Capture the cell that displays the provided text and extract its [x, y] central coordinate. 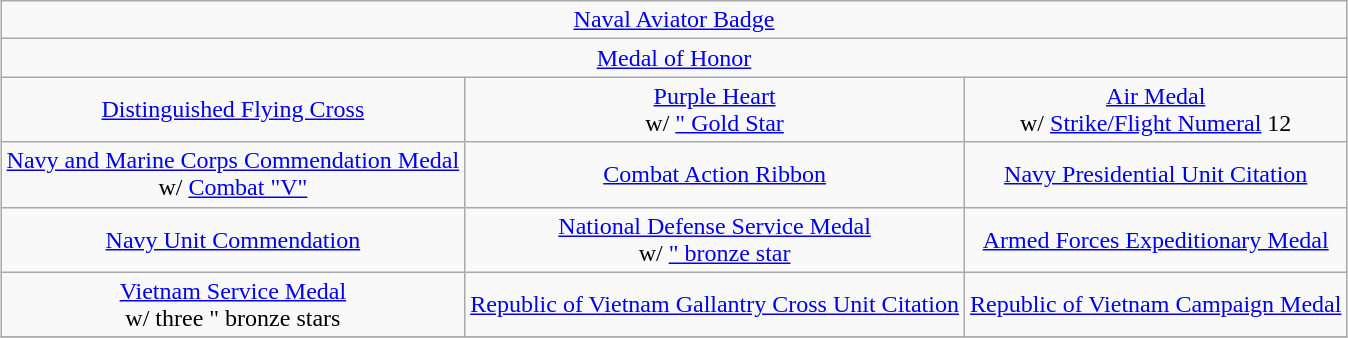
Medal of Honor [674, 58]
Republic of Vietnam Gallantry Cross Unit Citation [715, 304]
Purple Heartw/ " Gold Star [715, 110]
Combat Action Ribbon [715, 174]
National Defense Service Medalw/ " bronze star [715, 240]
Distinguished Flying Cross [233, 110]
Naval Aviator Badge [674, 20]
Armed Forces Expeditionary Medal [1155, 240]
Navy and Marine Corps Commendation Medalw/ Combat "V" [233, 174]
Air Medalw/ Strike/Flight Numeral 12 [1155, 110]
Vietnam Service Medalw/ three " bronze stars [233, 304]
Navy Unit Commendation [233, 240]
Republic of Vietnam Campaign Medal [1155, 304]
Navy Presidential Unit Citation [1155, 174]
